Extract the (X, Y) coordinate from the center of the cell holding the provided text.  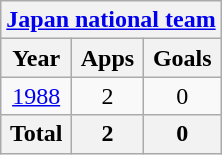
Year (36, 58)
Total (36, 134)
Goals (182, 58)
1988 (36, 96)
Japan national team (111, 20)
Apps (108, 58)
